For the text-containing cell, return its midpoint in [x, y] coordinate format. 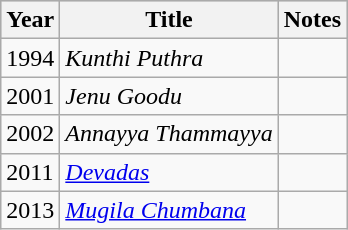
Devadas [169, 172]
Mugila Chumbana [169, 210]
Jenu Goodu [169, 96]
Year [30, 20]
2002 [30, 134]
2011 [30, 172]
Kunthi Puthra [169, 58]
Notes [312, 20]
2001 [30, 96]
Annayya Thammayya [169, 134]
Title [169, 20]
2013 [30, 210]
1994 [30, 58]
